Return [X, Y] of the center of cell containing provided text 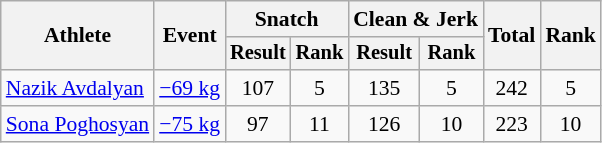
Nazik Avdalyan [78, 88]
Athlete [78, 36]
107 [258, 88]
223 [512, 124]
−69 kg [190, 88]
126 [384, 124]
97 [258, 124]
Snatch [286, 19]
242 [512, 88]
135 [384, 88]
Sona Poghosyan [78, 124]
Event [190, 36]
Total [512, 36]
11 [320, 124]
−75 kg [190, 124]
Clean & Jerk [416, 19]
